Determine the (x, y) coordinate at the center of the cell enclosing the given text.  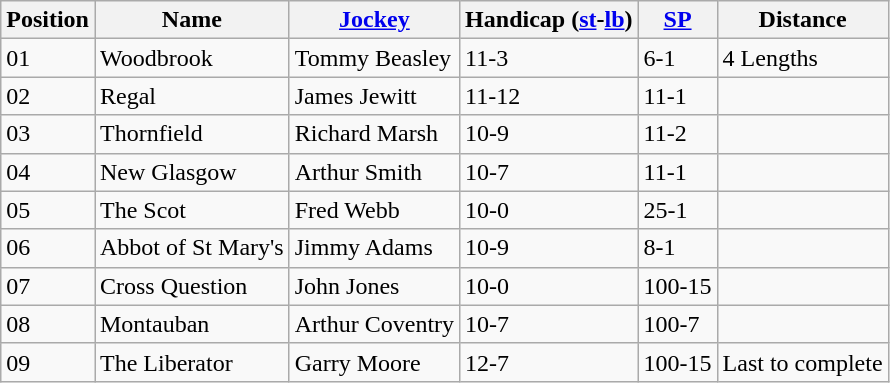
100-7 (678, 324)
Jimmy Adams (374, 248)
6-1 (678, 58)
New Glasgow (192, 172)
Distance (802, 20)
Thornfield (192, 134)
The Liberator (192, 362)
James Jewitt (374, 96)
Tommy Beasley (374, 58)
Cross Question (192, 286)
12-7 (549, 362)
The Scot (192, 210)
11-12 (549, 96)
John Jones (374, 286)
Name (192, 20)
Arthur Smith (374, 172)
04 (48, 172)
06 (48, 248)
Abbot of St Mary's (192, 248)
08 (48, 324)
07 (48, 286)
Woodbrook (192, 58)
Fred Webb (374, 210)
Handicap (st-lb) (549, 20)
8-1 (678, 248)
25-1 (678, 210)
4 Lengths (802, 58)
Garry Moore (374, 362)
01 (48, 58)
05 (48, 210)
Jockey (374, 20)
Regal (192, 96)
11-2 (678, 134)
11-3 (549, 58)
09 (48, 362)
Position (48, 20)
SP (678, 20)
02 (48, 96)
Last to complete (802, 362)
03 (48, 134)
Richard Marsh (374, 134)
Montauban (192, 324)
Arthur Coventry (374, 324)
